Extract the [x, y] coordinate from the center of the cell holding the provided text.  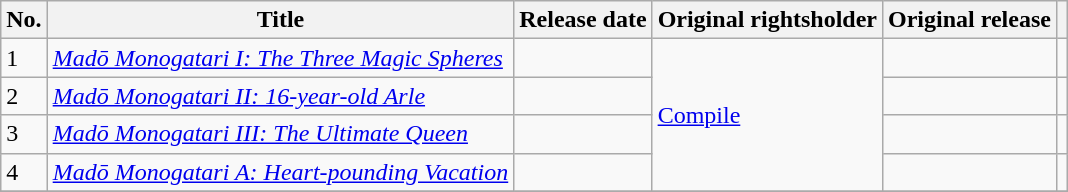
2 [24, 96]
Title [280, 20]
Madō Monogatari A: Heart-pounding Vacation [280, 172]
Madō Monogatari III: The Ultimate Queen [280, 134]
4 [24, 172]
No. [24, 20]
Compile [767, 115]
1 [24, 58]
Original release [970, 20]
Madō Monogatari II: 16-year-old Arle [280, 96]
Madō Monogatari I: The Three Magic Spheres [280, 58]
3 [24, 134]
Release date [583, 20]
Original rightsholder [767, 20]
